Provide the (X, Y) coordinate of the cell's center where the given text is located.  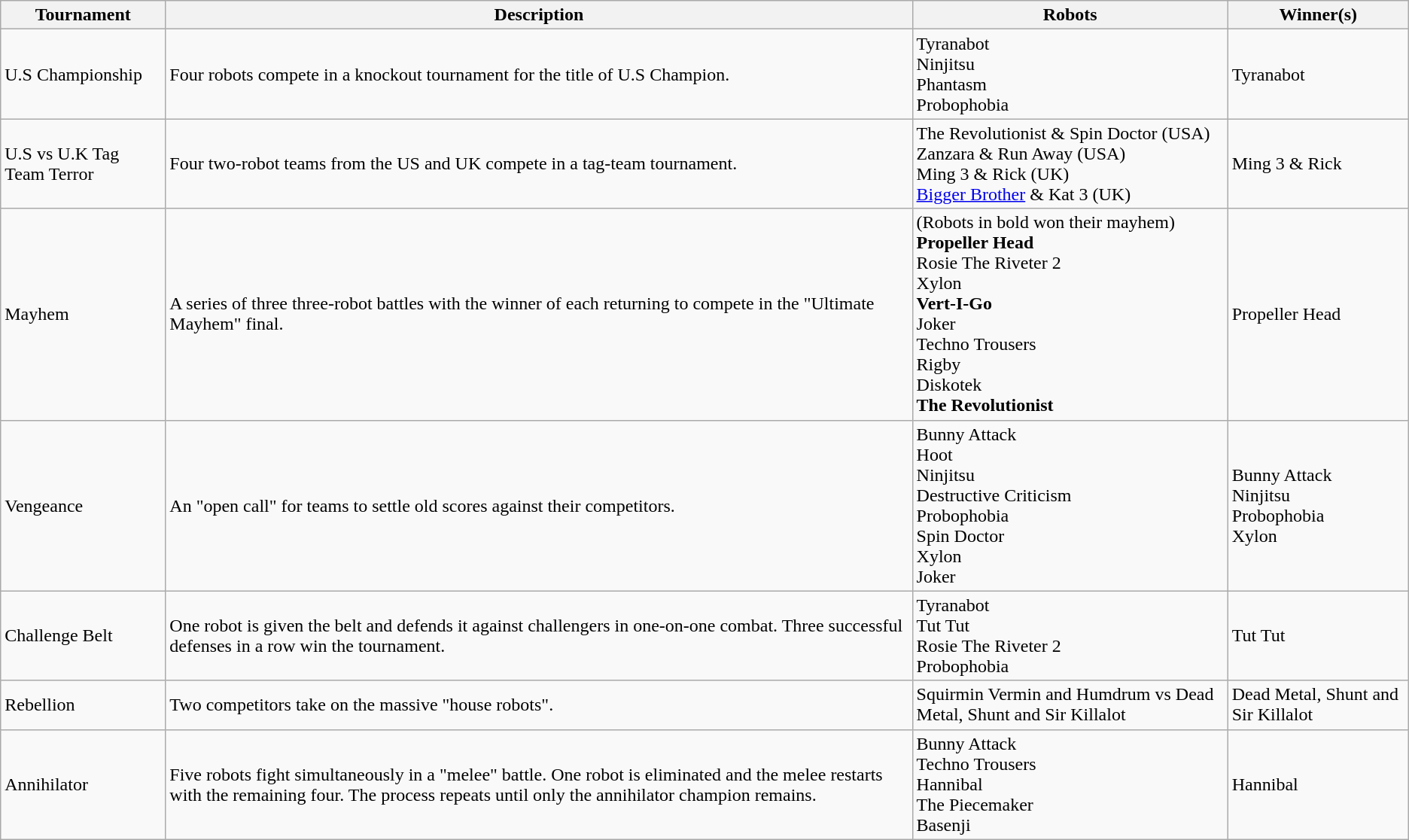
Propeller Head (1318, 315)
Challenge Belt (83, 635)
An "open call" for teams to settle old scores against their competitors. (539, 506)
Tournament (83, 15)
Vengeance (83, 506)
A series of three three-robot battles with the winner of each returning to compete in the "Ultimate Mayhem" final. (539, 315)
Four robots compete in a knockout tournament for the title of U.S Champion. (539, 74)
Tyranabot (1318, 74)
Rebellion (83, 705)
One robot is given the belt and defends it against challengers in one-on-one combat. Three successful defenses in a row win the tournament. (539, 635)
Bunny AttackNinjitsuProbophobiaXylon (1318, 506)
Ming 3 & Rick (1318, 164)
Bunny AttackTechno TrousersHannibalThe PiecemakerBasenji (1070, 784)
TyranabotTut TutRosie The Riveter 2Probophobia (1070, 635)
TyranabotNinjitsuPhantasmProbophobia (1070, 74)
Winner(s) (1318, 15)
Annihilator (83, 784)
The Revolutionist & Spin Doctor (USA)Zanzara & Run Away (USA)Ming 3 & Rick (UK)Bigger Brother & Kat 3 (UK) (1070, 164)
U.S vs U.K Tag Team Terror (83, 164)
U.S Championship (83, 74)
(Robots in bold won their mayhem)Propeller HeadRosie The Riveter 2XylonVert-I-GoJokerTechno TrousersRigbyDiskotekThe Revolutionist (1070, 315)
Mayhem (83, 315)
Two competitors take on the massive "house robots". (539, 705)
Squirmin Vermin and Humdrum vs Dead Metal, Shunt and Sir Killalot (1070, 705)
Dead Metal, Shunt and Sir Killalot (1318, 705)
Robots (1070, 15)
Four two-robot teams from the US and UK compete in a tag-team tournament. (539, 164)
Hannibal (1318, 784)
Description (539, 15)
Bunny AttackHootNinjitsuDestructive CriticismProbophobiaSpin DoctorXylonJoker (1070, 506)
Tut Tut (1318, 635)
